Return [X, Y] of the center of cell containing provided text 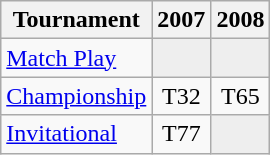
2007 [182, 20]
T32 [182, 96]
Match Play [76, 58]
Championship [76, 96]
T65 [240, 96]
Tournament [76, 20]
2008 [240, 20]
T77 [182, 134]
Invitational [76, 134]
